Capture the cell that displays the provided text and extract its (x, y) central coordinate. 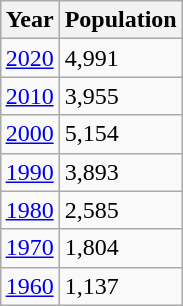
5,154 (120, 134)
4,991 (120, 58)
2,585 (120, 210)
1,804 (120, 248)
3,893 (120, 172)
Population (120, 20)
1960 (30, 286)
1980 (30, 210)
2000 (30, 134)
1970 (30, 248)
1,137 (120, 286)
Year (30, 20)
1990 (30, 172)
2020 (30, 58)
2010 (30, 96)
3,955 (120, 96)
